From the cell containing the given text, extract its center point as (x, y) coordinate. 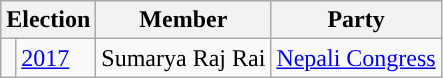
Member (184, 20)
Party (356, 20)
Sumarya Raj Rai (184, 58)
Nepali Congress (356, 58)
2017 (56, 58)
Election (48, 20)
